Scan for the cell matching the given text and deliver its (x, y) coordinate at center. 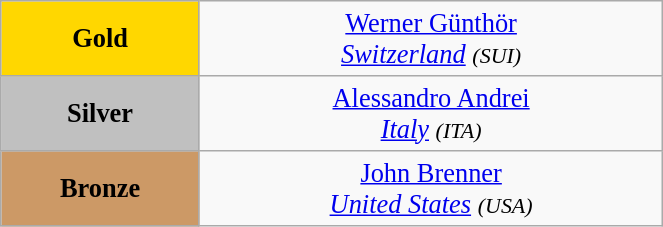
Bronze (100, 188)
John BrennerUnited States (USA) (430, 188)
Silver (100, 112)
Gold (100, 38)
Alessandro AndreiItaly (ITA) (430, 112)
Werner GünthörSwitzerland (SUI) (430, 38)
